Locate the cell with the specified text and output its [X, Y] center coordinate. 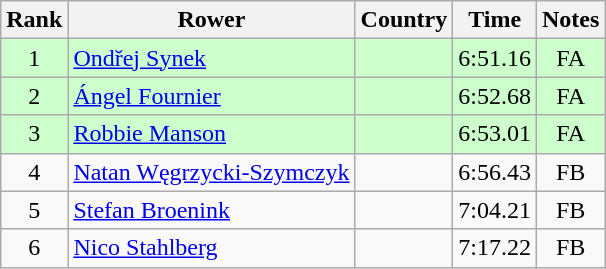
6:53.01 [495, 134]
Ángel Fournier [212, 96]
Ondřej Synek [212, 58]
Nico Stahlberg [212, 248]
Stefan Broenink [212, 210]
4 [34, 172]
2 [34, 96]
7:17.22 [495, 248]
Robbie Manson [212, 134]
6:51.16 [495, 58]
7:04.21 [495, 210]
Country [404, 20]
3 [34, 134]
6 [34, 248]
6:52.68 [495, 96]
5 [34, 210]
Rank [34, 20]
6:56.43 [495, 172]
1 [34, 58]
Natan Węgrzycki-Szymczyk [212, 172]
Notes [571, 20]
Time [495, 20]
Rower [212, 20]
